Scan for the cell matching the given text and deliver its (X, Y) coordinate at center. 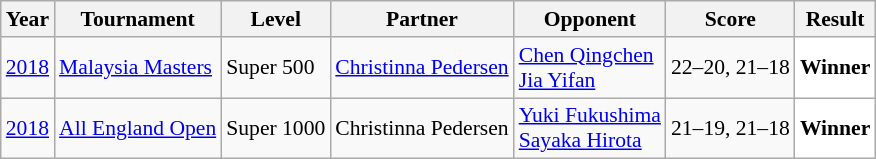
22–20, 21–18 (730, 68)
Opponent (590, 19)
Super 1000 (276, 128)
Chen Qingchen Jia Yifan (590, 68)
Super 500 (276, 68)
Score (730, 19)
Malaysia Masters (138, 68)
Yuki Fukushima Sayaka Hirota (590, 128)
All England Open (138, 128)
Tournament (138, 19)
Level (276, 19)
Year (28, 19)
Partner (422, 19)
Result (836, 19)
21–19, 21–18 (730, 128)
